Scan for the cell matching the given text and deliver its (x, y) coordinate at center. 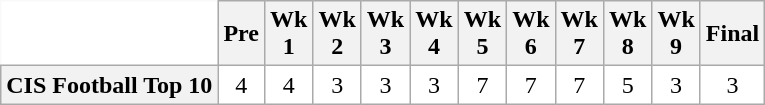
Wk3 (385, 34)
Pre (242, 34)
Wk4 (434, 34)
Wk6 (531, 34)
Wk5 (482, 34)
Wk1 (288, 34)
Wk9 (676, 34)
5 (627, 85)
Wk7 (579, 34)
Wk2 (337, 34)
Wk8 (627, 34)
Final (732, 34)
CIS Football Top 10 (110, 85)
